From the cell containing the given text, extract its center point as [x, y] coordinate. 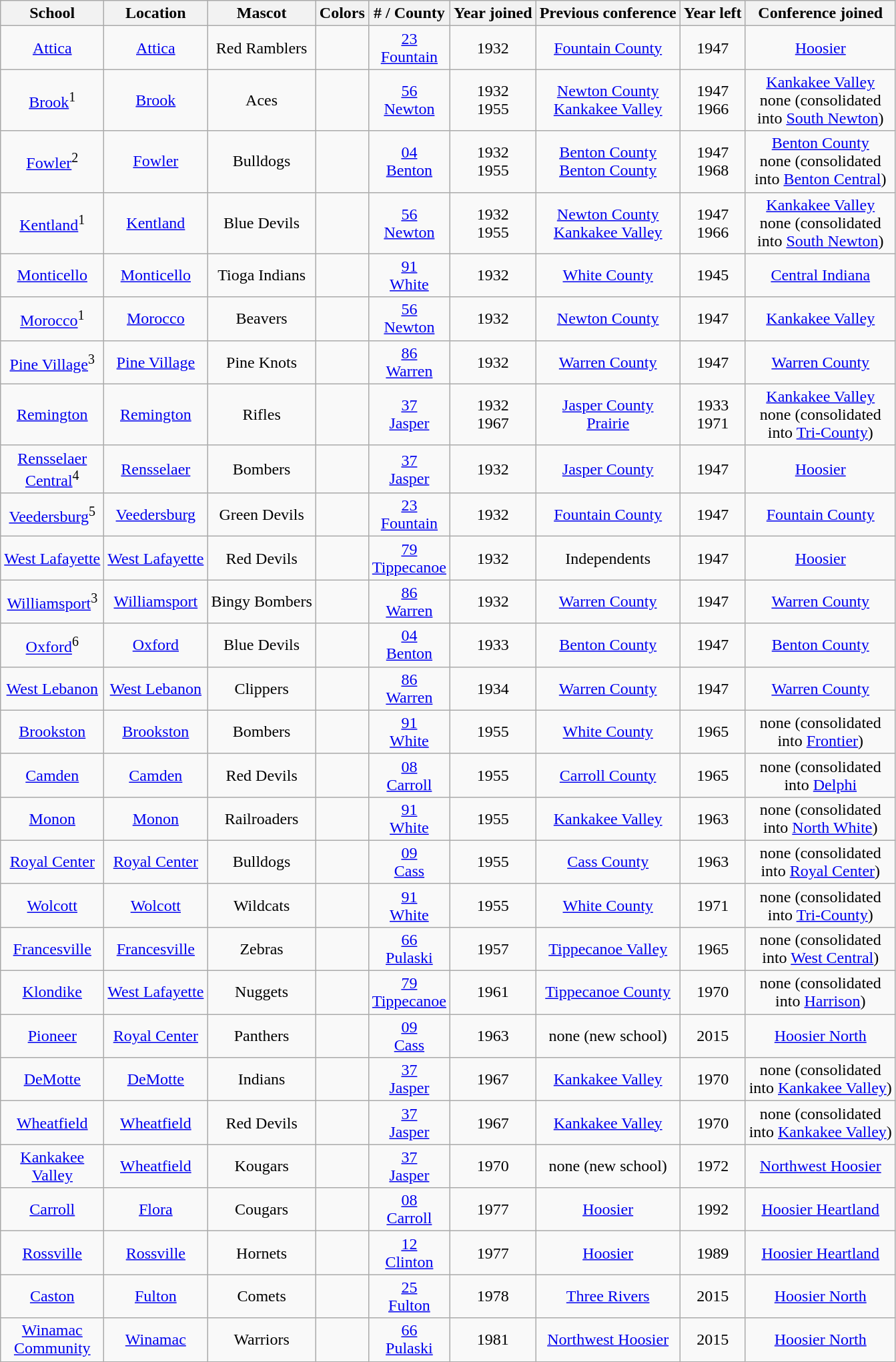
Warriors [262, 1340]
Morocco1 [52, 319]
12 Clinton [409, 1253]
1981 [492, 1340]
Zebras [262, 949]
Pine Knots [262, 362]
# / County [409, 13]
Pine Village3 [52, 362]
none (consolidated into North White) [821, 818]
none (consolidated into Delphi [821, 775]
Rensselaer [156, 469]
none (consolidated into Tri-County) [821, 905]
Pioneer [52, 1036]
1933 [492, 645]
Kankakee Valleynone (consolidated into Tri-County) [821, 414]
Three Rivers [608, 1296]
Brook1 [52, 100]
none (consolidated into West Central) [821, 949]
Kentland [156, 223]
Williamsport [156, 602]
Rensselaer Central4 [52, 469]
Nuggets [262, 993]
19321967 [492, 414]
37Jasper [409, 414]
Caston [52, 1296]
1972 [713, 1166]
Rifles [262, 414]
Independents [608, 558]
Previous conference [608, 13]
1978 [492, 1296]
Morocco [156, 319]
Aces [262, 100]
none (consolidated into Harrison) [821, 993]
Red Ramblers [262, 48]
Wildcats [262, 905]
Pine Village [156, 362]
Conference joined [821, 13]
Cougars [262, 1209]
Beavers [262, 319]
Railroaders [262, 818]
Kentland1 [52, 223]
Winamac [156, 1340]
Carroll County [608, 775]
1989 [713, 1253]
none (consolidated into Frontier) [821, 731]
Tippecanoe County [608, 993]
19471968 [713, 161]
Newton County [608, 319]
Clippers [262, 689]
1945 [713, 275]
Klondike [52, 993]
1961 [492, 993]
School [52, 13]
Fowler2 [52, 161]
Fulton [156, 1296]
Central Indiana [821, 275]
1971 [713, 905]
Flora [156, 1209]
Kougars [262, 1166]
Oxford [156, 645]
Year joined [492, 13]
25 Fulton [409, 1296]
Winamac Community [52, 1340]
Carroll [52, 1209]
Jasper County [608, 469]
Williamsport3 [52, 602]
Colors [342, 13]
Veedersburg5 [52, 515]
Tioga Indians [262, 275]
Bingy Bombers [262, 602]
Cass County [608, 862]
Tippecanoe Valley [608, 949]
Comets [262, 1296]
1957 [492, 949]
Green Devils [262, 515]
Indians [262, 1080]
Benton Countynone (consolidated into Benton Central) [821, 161]
91White [409, 275]
Mascot [262, 13]
1992 [713, 1209]
Brook [156, 100]
Location [156, 13]
Benton CountyBenton County [608, 161]
Veedersburg [156, 515]
Oxford6 [52, 645]
Jasper CountyPrairie [608, 414]
none (consolidated into Royal Center) [821, 862]
Fowler [156, 161]
Hornets [262, 1253]
19331971 [713, 414]
Year left [713, 13]
Panthers [262, 1036]
1934 [492, 689]
